Pinpoint the cell where the given text exists, returning its [X, Y] midpoint coordinate. 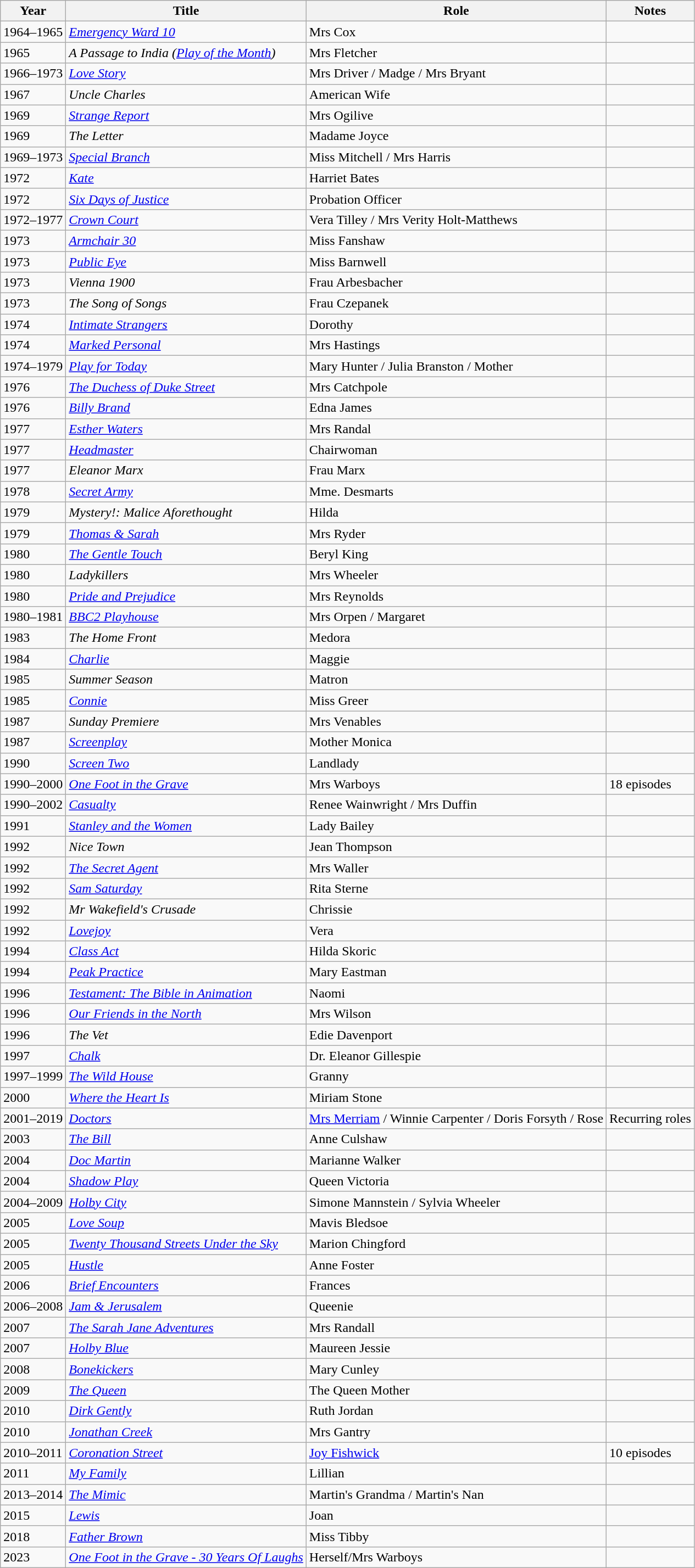
Vera [456, 931]
2004–2009 [33, 1202]
Notes [650, 11]
Twenty Thousand Streets Under the Sky [186, 1244]
Bonekickers [186, 1369]
1983 [33, 638]
Martin's Grandma / Martin's Nan [456, 1494]
Mrs Ogilive [456, 115]
1965 [33, 53]
Dr. Eleanor Gillespie [456, 1056]
Beryl King [456, 554]
Shadow Play [186, 1181]
Mrs Cox [456, 32]
Mrs Gantry [456, 1432]
2006–2008 [33, 1307]
Mary Hunter / Julia Branston / Mother [456, 366]
Peak Practice [186, 972]
Jonathan Creek [186, 1432]
Hilda [456, 512]
Screenplay [186, 742]
Holby City [186, 1202]
1980–1981 [33, 617]
Intimate Strangers [186, 324]
Mrs Reynolds [456, 596]
Year [33, 11]
Emergency Ward 10 [186, 32]
Ladykillers [186, 575]
Testament: The Bible in Animation [186, 993]
BBC2 Playhouse [186, 617]
Mrs Randal [456, 429]
Dorothy [456, 324]
Frances [456, 1286]
Crown Court [186, 220]
Special Branch [186, 157]
Mary Cunley [456, 1369]
The Wild House [186, 1077]
Esther Waters [186, 429]
1974–1979 [33, 366]
The Home Front [186, 638]
Joan [456, 1515]
American Wife [456, 94]
Mrs Venables [456, 721]
Vienna 1900 [186, 283]
Marked Personal [186, 345]
2013–2014 [33, 1494]
Mrs Hastings [456, 345]
The Sarah Jane Adventures [186, 1328]
1984 [33, 659]
Anne Culshaw [456, 1139]
Where the Heart Is [186, 1097]
1978 [33, 491]
Miss Tibby [456, 1536]
2018 [33, 1536]
One Foot in the Grave - 30 Years Of Laughs [186, 1557]
2001–2019 [33, 1118]
Recurring roles [650, 1118]
Class Act [186, 951]
Edna James [456, 408]
Mrs Orpen / Margaret [456, 617]
1991 [33, 826]
Frau Czepanek [456, 304]
Love Story [186, 74]
Play for Today [186, 366]
Mrs Waller [456, 867]
Madame Joyce [456, 136]
1990–2002 [33, 805]
2006 [33, 1286]
Miss Barnwell [456, 262]
The Queen Mother [456, 1390]
Mother Monica [456, 742]
Chrissie [456, 909]
Pride and Prejudice [186, 596]
Mrs Wilson [456, 1014]
Landlady [456, 763]
Stanley and the Women [186, 826]
Joy Fishwick [456, 1453]
Edie Davenport [456, 1035]
Lillian [456, 1474]
Granny [456, 1077]
The Secret Agent [186, 867]
Secret Army [186, 491]
The Vet [186, 1035]
Rita Sterne [456, 888]
Mary Eastman [456, 972]
Frau Marx [456, 471]
2011 [33, 1474]
Marion Chingford [456, 1244]
Title [186, 11]
Hustle [186, 1264]
2010–2011 [33, 1453]
Mrs Randall [456, 1328]
Dirk Gently [186, 1411]
The Song of Songs [186, 304]
18 episodes [650, 784]
Ruth Jordan [456, 1411]
Holby Blue [186, 1348]
Maggie [456, 659]
Six Days of Justice [186, 199]
1990 [33, 763]
Charlie [186, 659]
Mme. Desmarts [456, 491]
Miriam Stone [456, 1097]
Eleanor Marx [186, 471]
Simone Mannstein / Sylvia Wheeler [456, 1202]
Miss Fanshaw [456, 240]
Billy Brand [186, 408]
Herself/Mrs Warboys [456, 1557]
Chairwoman [456, 450]
Miss Greer [456, 701]
Mrs Ryder [456, 533]
The Duchess of Duke Street [186, 387]
Lovejoy [186, 931]
Mrs Warboys [456, 784]
2003 [33, 1139]
Harriet Bates [456, 178]
Kate [186, 178]
2009 [33, 1390]
Hilda Skoric [456, 951]
Strange Report [186, 115]
Maureen Jessie [456, 1348]
Matron [456, 680]
My Family [186, 1474]
Role [456, 11]
Sunday Premiere [186, 721]
The Mimic [186, 1494]
Miss Mitchell / Mrs Harris [456, 157]
Mrs Fletcher [456, 53]
2015 [33, 1515]
Naomi [456, 993]
Chalk [186, 1056]
The Queen [186, 1390]
Marianne Walker [456, 1160]
Lewis [186, 1515]
1972–1977 [33, 220]
The Bill [186, 1139]
Brief Encounters [186, 1286]
Public Eye [186, 262]
1969–1973 [33, 157]
1966–1973 [33, 74]
Armchair 30 [186, 240]
Anne Foster [456, 1264]
Mystery!: Malice Aforethought [186, 512]
Renee Wainwright / Mrs Duffin [456, 805]
Thomas & Sarah [186, 533]
The Gentle Touch [186, 554]
Probation Officer [456, 199]
Sam Saturday [186, 888]
1967 [33, 94]
Nice Town [186, 847]
Father Brown [186, 1536]
2000 [33, 1097]
1997–1999 [33, 1077]
One Foot in the Grave [186, 784]
Mrs Catchpole [456, 387]
Coronation Street [186, 1453]
A Passage to India (Play of the Month) [186, 53]
10 episodes [650, 1453]
Love Soup [186, 1223]
Our Friends in the North [186, 1014]
Frau Arbesbacher [456, 283]
Queenie [456, 1307]
Casualty [186, 805]
Mr Wakefield's Crusade [186, 909]
Jean Thompson [456, 847]
Doc Martin [186, 1160]
Screen Two [186, 763]
Uncle Charles [186, 94]
Headmaster [186, 450]
Vera Tilley / Mrs Verity Holt-Matthews [456, 220]
2008 [33, 1369]
1990–2000 [33, 784]
Mrs Driver / Madge / Mrs Bryant [456, 74]
Medora [456, 638]
1997 [33, 1056]
Queen Victoria [456, 1181]
Connie [186, 701]
Mavis Bledsoe [456, 1223]
Mrs Wheeler [456, 575]
1964–1965 [33, 32]
Jam & Jerusalem [186, 1307]
2023 [33, 1557]
The Letter [186, 136]
Lady Bailey [456, 826]
Doctors [186, 1118]
Mrs Merriam / Winnie Carpenter / Doris Forsyth / Rose [456, 1118]
Summer Season [186, 680]
